Scan for the cell matching the given text and deliver its [x, y] coordinate at center. 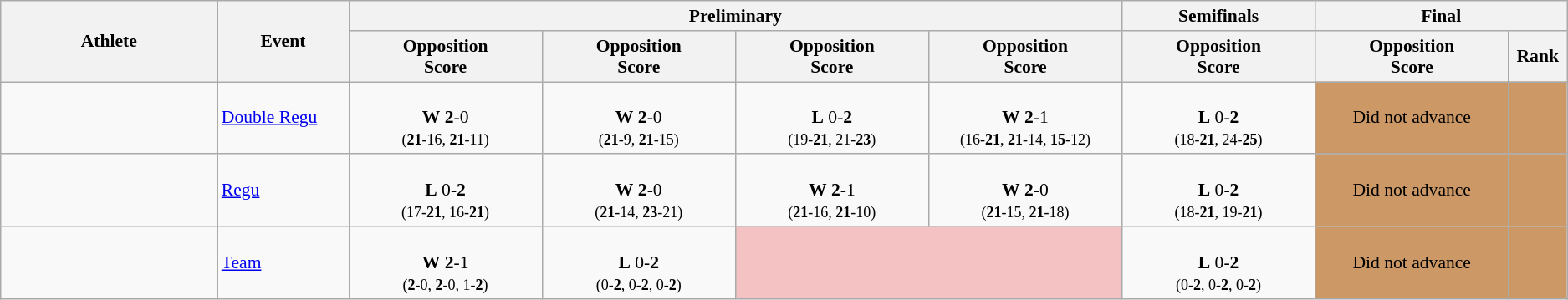
Double Regu [283, 119]
W 2-0 (21-16, 21-11) [445, 119]
Team [283, 262]
W 2-0 (21-9, 21-15) [639, 119]
W 2-1 (2-0, 2-0, 1-2) [445, 262]
Rank [1538, 57]
Preliminary [735, 16]
L 0-2 (18-21, 19-21) [1219, 191]
W 2-1 (16-21, 21-14, 15-12) [1025, 119]
L 0-2 (17-21, 16-21) [445, 191]
Event [283, 42]
Semifinals [1219, 16]
W 2-1 (21-16, 21-10) [831, 191]
W 2-0 (21-14, 23-21) [639, 191]
Athlete [109, 42]
L 0-2 (18-21, 24-25) [1219, 119]
W 2-0 (21-15, 21-18) [1025, 191]
Regu [283, 191]
Final [1442, 16]
L 0-2 (19-21, 21-23) [831, 119]
